Extract the [X, Y] coordinate from the center of the cell holding the provided text.  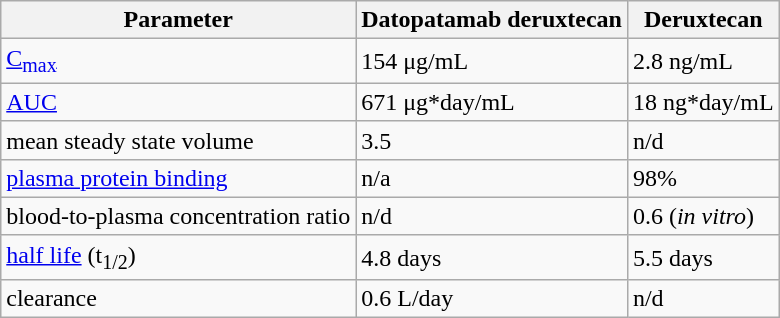
blood-to-plasma concentration ratio [178, 216]
AUC [178, 102]
98% [703, 178]
154 μg/mL [492, 61]
0.6 L/day [492, 299]
mean steady state volume [178, 140]
3.5 [492, 140]
n/a [492, 178]
clearance [178, 299]
18 ng*day/mL [703, 102]
Datopatamab deruxtecan [492, 20]
5.5 days [703, 257]
Parameter [178, 20]
671 μg*day/mL [492, 102]
Deruxtecan [703, 20]
0.6 (in vitro) [703, 216]
half life (t1/2) [178, 257]
plasma protein binding [178, 178]
4.8 days [492, 257]
Cmax [178, 61]
2.8 ng/mL [703, 61]
